For the text-containing cell, return its midpoint in (x, y) coordinate format. 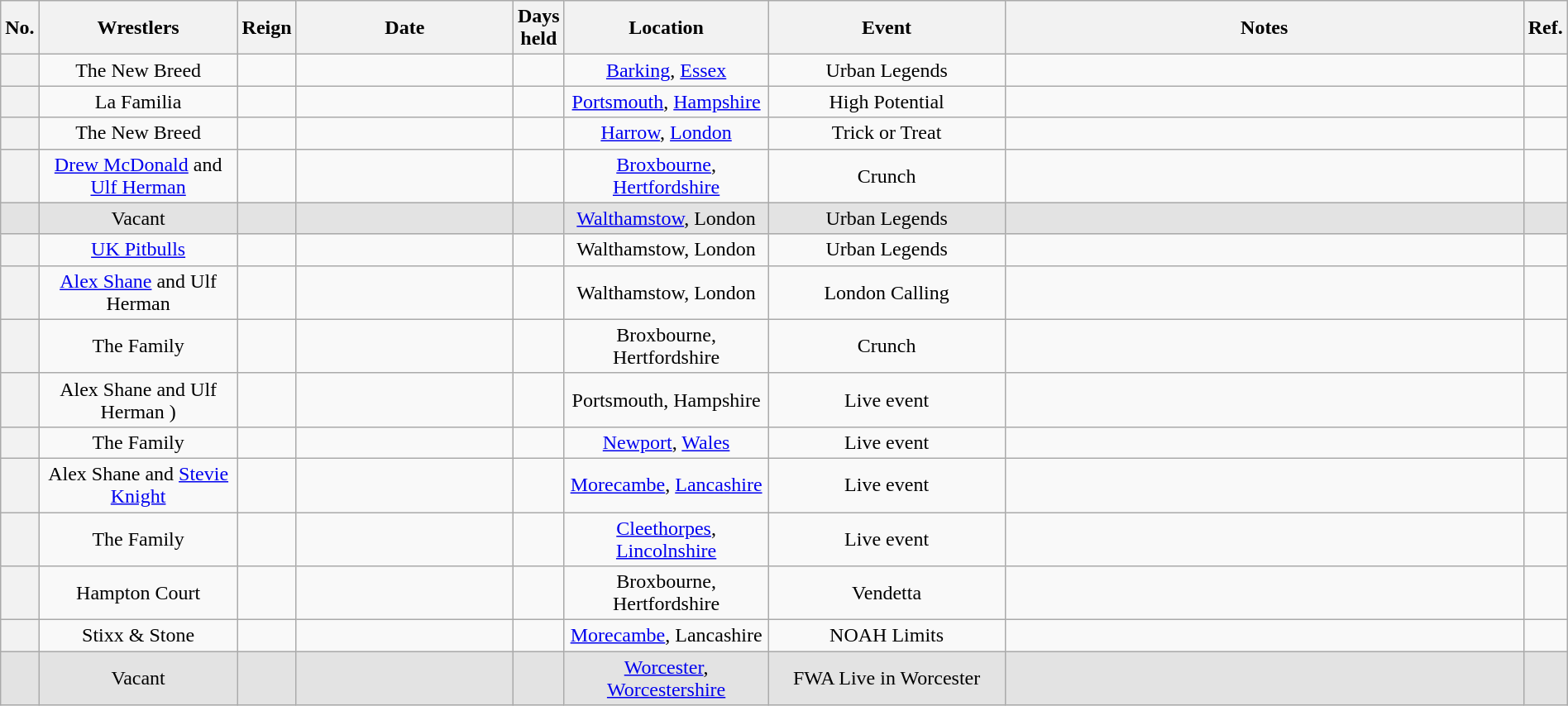
Days held (539, 28)
London Calling (887, 293)
Alex Shane and Ulf Herman ) (138, 400)
Event (887, 28)
Date (404, 28)
Drew McDonald and Ulf Herman (138, 175)
High Potential (887, 102)
Ref. (1545, 28)
Newport, Wales (667, 442)
Notes (1264, 28)
Worcester, Worcestershire (667, 678)
NOAH Limits (887, 636)
Alex Shane and Ulf Herman (138, 293)
Stixx & Stone (138, 636)
Barking, Essex (667, 70)
Hampton Court (138, 594)
Harrow, London (667, 133)
Reign (266, 28)
Alex Shane and Stevie Knight (138, 484)
Vendetta (887, 594)
Cleethorpes, Lincolnshire (667, 539)
FWA Live in Worcester (887, 678)
No. (20, 28)
Trick or Treat (887, 133)
La Familia (138, 102)
Location (667, 28)
UK Pitbulls (138, 250)
Wrestlers (138, 28)
